Extract the (x, y) coordinate from the center of the cell holding the provided text.  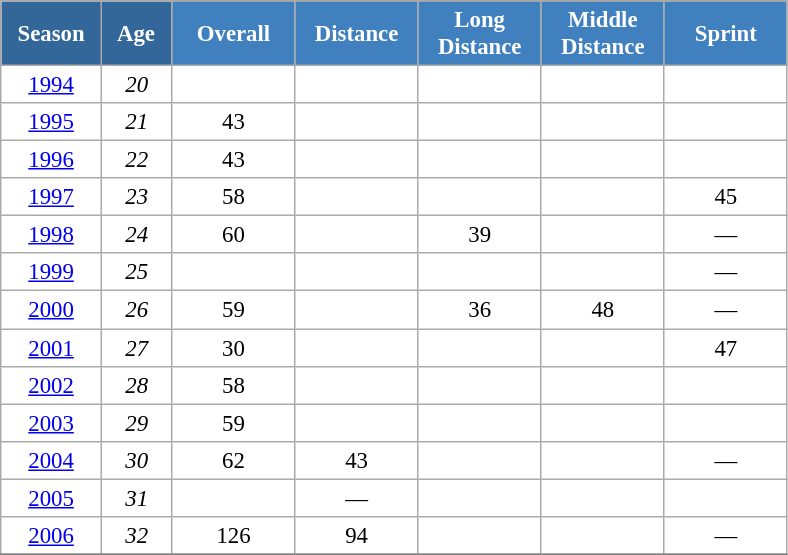
2001 (52, 348)
29 (136, 423)
28 (136, 385)
26 (136, 310)
25 (136, 273)
1997 (52, 197)
Season (52, 34)
2002 (52, 385)
27 (136, 348)
1995 (52, 122)
1998 (52, 235)
23 (136, 197)
1994 (52, 85)
20 (136, 85)
36 (480, 310)
39 (480, 235)
94 (356, 536)
47 (726, 348)
2006 (52, 536)
45 (726, 197)
126 (234, 536)
1996 (52, 160)
2003 (52, 423)
60 (234, 235)
Overall (234, 34)
2005 (52, 498)
Long Distance (480, 34)
1999 (52, 273)
21 (136, 122)
Middle Distance (602, 34)
2000 (52, 310)
31 (136, 498)
32 (136, 536)
Age (136, 34)
62 (234, 460)
22 (136, 160)
2004 (52, 460)
24 (136, 235)
48 (602, 310)
Distance (356, 34)
Sprint (726, 34)
